Return the (x, y) coordinate for the center point of the cell that contains the specified text.  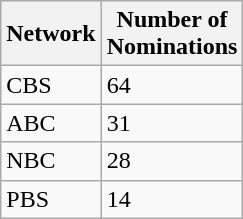
Network (51, 34)
14 (172, 199)
PBS (51, 199)
28 (172, 161)
31 (172, 123)
64 (172, 85)
NBC (51, 161)
ABC (51, 123)
Number ofNominations (172, 34)
CBS (51, 85)
